Determine the [x, y] coordinate at the center of the cell enclosing the given text.  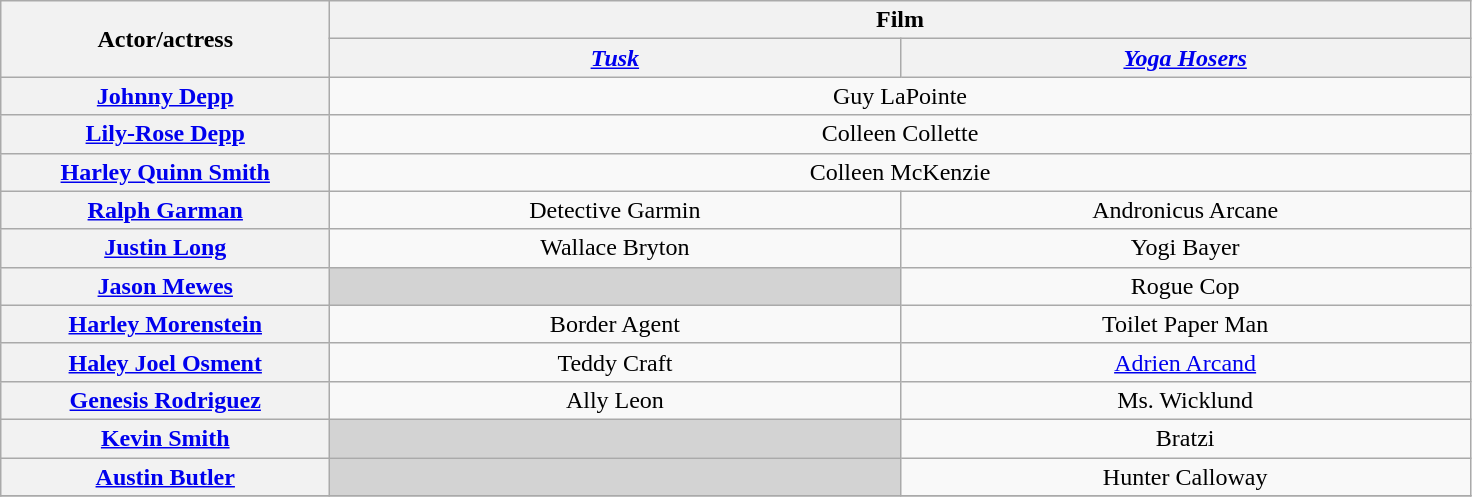
Border Agent [615, 324]
Harley Morenstein [166, 324]
Harley Quinn Smith [166, 172]
Lily-Rose Depp [166, 134]
Guy LaPointe [900, 96]
Ms. Wicklund [1185, 400]
Rogue Cop [1185, 286]
Colleen McKenzie [900, 172]
Haley Joel Osment [166, 362]
Actor/actress [166, 39]
Film [900, 20]
Hunter Calloway [1185, 477]
Ralph Garman [166, 210]
Genesis Rodriguez [166, 400]
Andronicus Arcane [1185, 210]
Colleen Collette [900, 134]
Yogi Bayer [1185, 248]
Ally Leon [615, 400]
Bratzi [1185, 438]
Tusk [615, 58]
Johnny Depp [166, 96]
Austin Butler [166, 477]
Wallace Bryton [615, 248]
Adrien Arcand [1185, 362]
Yoga Hosers [1185, 58]
Jason Mewes [166, 286]
Teddy Craft [615, 362]
Detective Garmin [615, 210]
Toilet Paper Man [1185, 324]
Kevin Smith [166, 438]
Justin Long [166, 248]
